Search for the cell housing the specified text and yield its (X, Y) center coordinate. 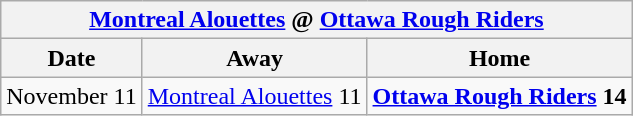
Ottawa Rough Riders 14 (500, 96)
Montreal Alouettes 11 (254, 96)
Montreal Alouettes @ Ottawa Rough Riders (316, 20)
Away (254, 58)
Home (500, 58)
November 11 (72, 96)
Date (72, 58)
